Return the [X, Y] coordinate for the center point of the cell that contains the specified text.  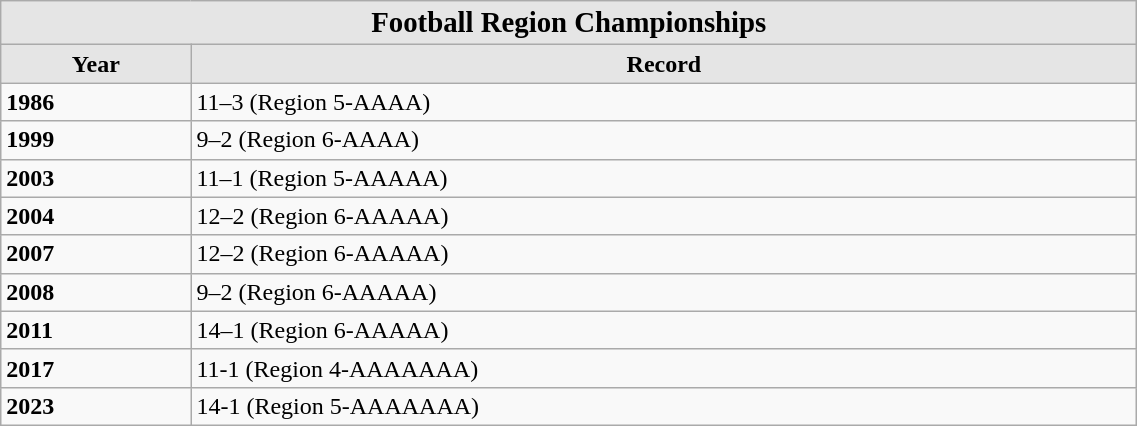
2008 [96, 292]
14–1 (Region 6-AAAAA) [664, 330]
Record [664, 64]
Football Region Championships [569, 23]
11-1 (Region 4-AAAAAAA) [664, 368]
9–2 (Region 6-AAAA) [664, 140]
Year [96, 64]
2017 [96, 368]
9–2 (Region 6-AAAAA) [664, 292]
2004 [96, 216]
2023 [96, 406]
11–1 (Region 5-AAAAA) [664, 178]
14-1 (Region 5-AAAAAAA) [664, 406]
1999 [96, 140]
2011 [96, 330]
2003 [96, 178]
11–3 (Region 5-AAAA) [664, 102]
1986 [96, 102]
2007 [96, 254]
